Search for the cell housing the specified text and yield its (x, y) center coordinate. 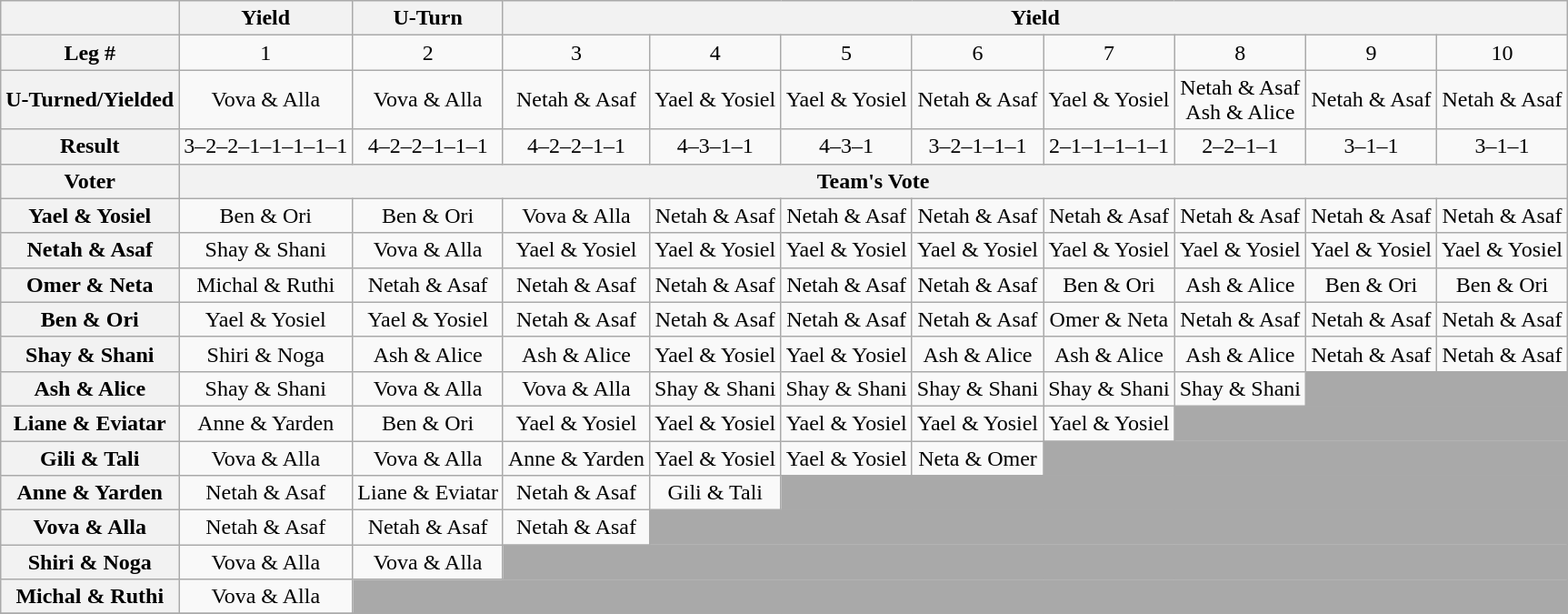
3–2–2–1–1–1–1–1 (265, 146)
Team's Vote (874, 181)
Leg # (90, 53)
Result (90, 146)
4–3–1 (846, 146)
U-Turn (428, 18)
Voter (90, 181)
10 (1503, 53)
3–2–1–1–1 (977, 146)
8 (1240, 53)
4–2–2–1–1–1 (428, 146)
4 (715, 53)
6 (977, 53)
9 (1372, 53)
4–2–2–1–1 (576, 146)
Netah & AsafAsh & Alice (1240, 100)
Neta & Omer (977, 458)
U-Turned/Yielded (90, 100)
1 (265, 53)
5 (846, 53)
2–2–1–1 (1240, 146)
2–1–1–1–1–1 (1109, 146)
3 (576, 53)
2 (428, 53)
7 (1109, 53)
4–3–1–1 (715, 146)
